Pinpoint the cell where the given text exists, returning its [X, Y] midpoint coordinate. 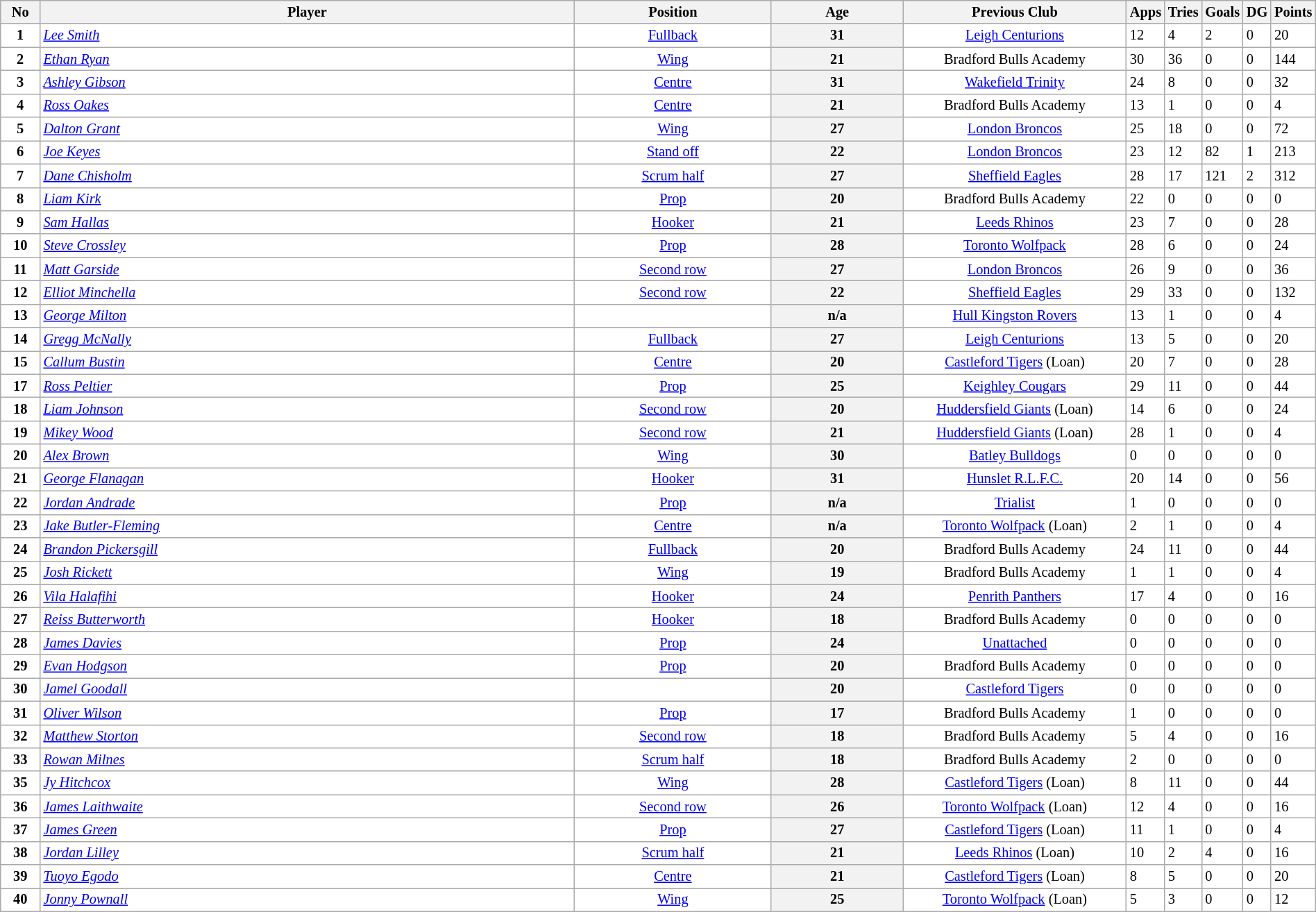
Josh Rickett [307, 573]
Previous Club [1015, 12]
Ross Oakes [307, 105]
15 [21, 362]
Goals [1222, 12]
Leeds Rhinos [1015, 222]
72 [1293, 129]
Trialist [1015, 503]
Tries [1183, 12]
Keighley Cougars [1015, 386]
Jordan Andrade [307, 503]
DG [1257, 12]
132 [1293, 292]
213 [1293, 152]
George Flanagan [307, 479]
Penrith Panthers [1015, 596]
Oliver Wilson [307, 713]
Reiss Butterworth [307, 619]
Ross Peltier [307, 386]
144 [1293, 59]
Brandon Pickersgill [307, 549]
Liam Johnson [307, 409]
Jake Butler-Fleming [307, 526]
James Laithwaite [307, 807]
Tuoyo Egodo [307, 877]
35 [21, 783]
Matthew Storton [307, 736]
Jordan Lilley [307, 853]
Jamel Goodall [307, 689]
Joe Keyes [307, 152]
Toronto Wolfpack [1015, 246]
Rowan Milnes [307, 759]
Dalton Grant [307, 129]
Evan Hodgson [307, 666]
Sam Hallas [307, 222]
39 [21, 877]
Steve Crossley [307, 246]
Wakefield Trinity [1015, 82]
James Green [307, 829]
56 [1293, 479]
No [21, 12]
Ethan Ryan [307, 59]
Hull Kingston Rovers [1015, 316]
Player [307, 12]
Elliot Minchella [307, 292]
38 [21, 853]
Gregg McNally [307, 339]
Stand off [673, 152]
Leeds Rhinos (Loan) [1015, 853]
Age [837, 12]
George Milton [307, 316]
Vila Halafihi [307, 596]
Alex Brown [307, 456]
Liam Kirk [307, 199]
Castleford Tigers [1015, 689]
Hunslet R.L.F.C. [1015, 479]
37 [21, 829]
Unattached [1015, 643]
40 [21, 900]
82 [1222, 152]
Mikey Wood [307, 432]
Callum Bustin [307, 362]
James Davies [307, 643]
Batley Bulldogs [1015, 456]
312 [1293, 176]
Position [673, 12]
Apps [1145, 12]
Matt Garside [307, 269]
Dane Chisholm [307, 176]
Jy Hitchcox [307, 783]
Lee Smith [307, 35]
Jonny Pownall [307, 900]
Ashley Gibson [307, 82]
121 [1222, 176]
Points [1293, 12]
